From the cell containing the given text, extract its center point as (X, Y) coordinate. 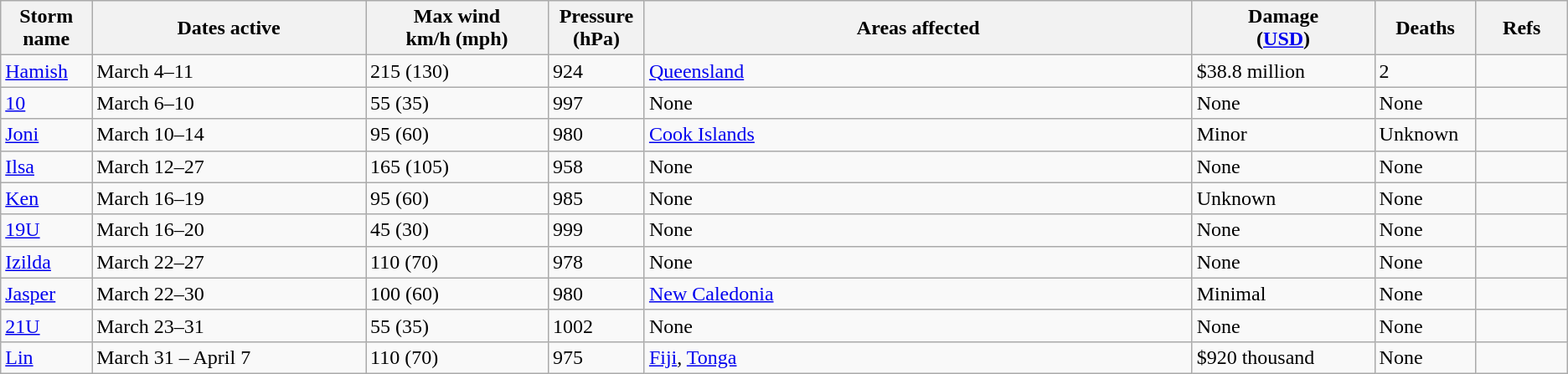
985 (596, 198)
100 (60) (457, 294)
1002 (596, 325)
Refs (1521, 28)
Lin (47, 357)
Cook Islands (918, 135)
March 4–11 (230, 71)
Storm name (47, 28)
New Caledonia (918, 294)
Minor (1283, 135)
165 (105) (457, 167)
215 (130) (457, 71)
19U (47, 230)
Queensland (918, 71)
Pressure(hPa) (596, 28)
March 10–14 (230, 135)
924 (596, 71)
45 (30) (457, 230)
Dates active (230, 28)
$920 thousand (1283, 357)
21U (47, 325)
March 16–20 (230, 230)
978 (596, 262)
March 31 – April 7 (230, 357)
958 (596, 167)
Ken (47, 198)
Ilsa (47, 167)
March 6–10 (230, 103)
997 (596, 103)
Joni (47, 135)
Hamish (47, 71)
Izilda (47, 262)
March 16–19 (230, 198)
March 22–30 (230, 294)
975 (596, 357)
$38.8 million (1283, 71)
March 12–27 (230, 167)
2 (1426, 71)
Damage(USD) (1283, 28)
Fiji, Tonga (918, 357)
March 22–27 (230, 262)
Max windkm/h (mph) (457, 28)
Deaths (1426, 28)
Minimal (1283, 294)
Jasper (47, 294)
March 23–31 (230, 325)
Areas affected (918, 28)
999 (596, 230)
10 (47, 103)
